Identify which cell holds the provided text, then report its (x, y) central coordinate. 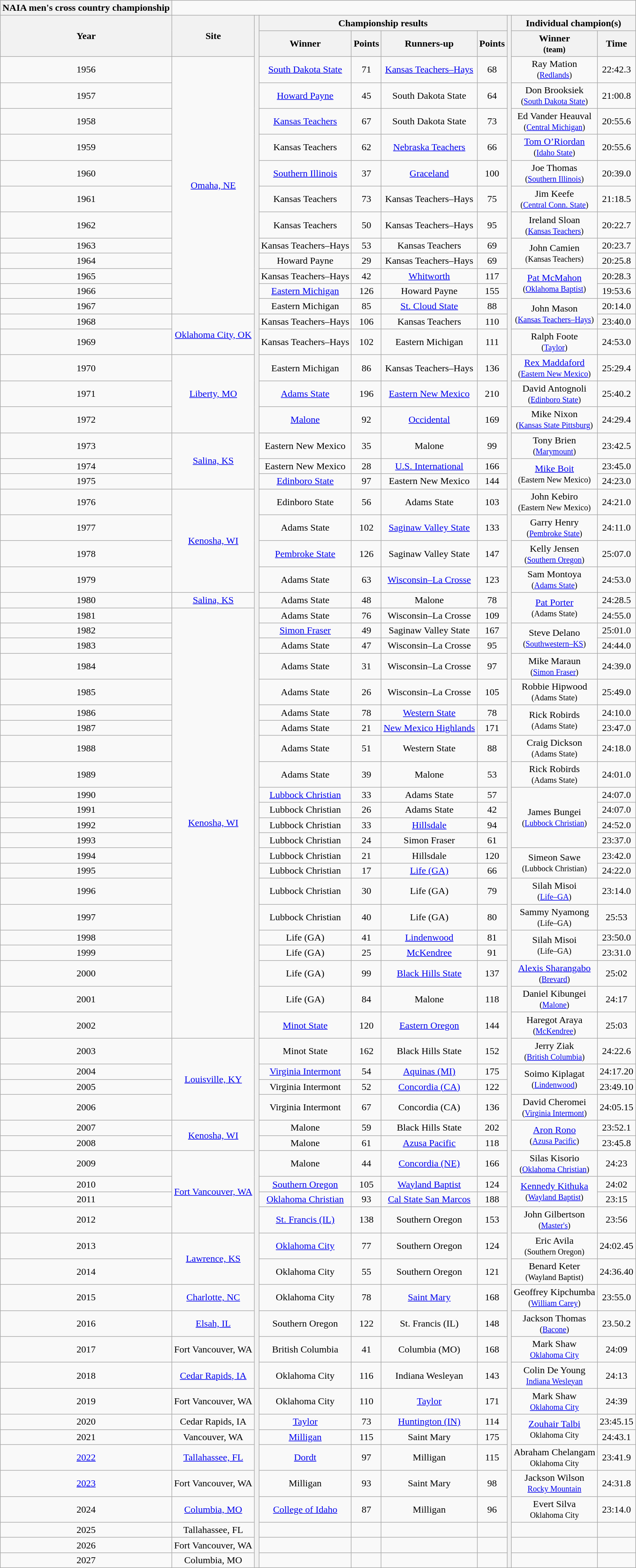
76 (367, 615)
1984 (86, 666)
188 (492, 1199)
196 (367, 394)
Craig Dickson(Adams State) (554, 748)
23:47.0 (616, 728)
23:52.1 (616, 1128)
Abraham ChelangamOklahoma City (554, 1457)
2007 (86, 1128)
23:55.0 (616, 1298)
Robbie Hipwood(Adams State) (554, 692)
24:17.20 (616, 1072)
Charlotte, NC (213, 1298)
116 (367, 1375)
Aquinas (MI) (429, 1072)
1975 (86, 481)
25:53 (616, 917)
24:22.0 (616, 870)
2013 (86, 1245)
Zouhair TalbiOklahoma City (554, 1429)
24:18.0 (616, 748)
Jim Keefe(Central Conn. State) (554, 199)
1986 (86, 713)
John Kebiro(Eastern New Mexico) (554, 502)
1996 (86, 891)
Dordt (305, 1457)
Oklahoma Christian (305, 1199)
29 (367, 261)
152 (492, 1051)
St. Cloud State (429, 306)
23:50.0 (616, 938)
50 (367, 225)
24:29.4 (616, 420)
Aron Rono(Azusa Pacific) (554, 1135)
162 (367, 1051)
Azusa Pacific (429, 1143)
2017 (86, 1350)
20:39.0 (616, 173)
143 (492, 1375)
2026 (86, 1545)
23:49.10 (616, 1087)
19:53.6 (616, 291)
48 (367, 600)
Site (213, 36)
2022 (86, 1457)
54 (367, 1072)
Alexis Sharangabo(Brevard) (554, 974)
24:02 (616, 1184)
2011 (86, 1199)
20:14.0 (616, 306)
1969 (86, 342)
23:42.5 (616, 445)
2002 (86, 1025)
80 (492, 917)
106 (367, 321)
1963 (86, 245)
1957 (86, 96)
96 (492, 1509)
94 (492, 825)
Haregot Araya(McKendree) (554, 1025)
49 (367, 631)
84 (367, 999)
Individual champion(s) (573, 23)
24:17 (616, 999)
Rex Maddaford(Eastern New Mexico) (554, 368)
20:22.7 (616, 225)
75 (492, 199)
24:52.0 (616, 825)
44 (367, 1163)
1982 (86, 631)
1966 (86, 291)
1999 (86, 953)
2000 (86, 974)
Wayland Baptist (429, 1184)
23:41.9 (616, 1457)
Tom O’Riordan(Idaho State) (554, 147)
Ed Vander Heauval(Central Michigan) (554, 121)
1991 (86, 810)
87 (367, 1509)
Steve Delano(Southwestern–KS) (554, 638)
202 (492, 1128)
Pat Porter(Adams State) (554, 608)
24:39.0 (616, 666)
57 (492, 795)
2020 (86, 1422)
91 (492, 953)
Kelly Jensen(Southern Oregon) (554, 554)
Daniel Kibungei(Malone) (554, 999)
56 (367, 502)
40 (367, 917)
Pembroke State (305, 554)
Eastern Oregon (429, 1025)
David Antognoli(Edinboro State) (554, 394)
21:00.8 (616, 96)
23:37.0 (616, 840)
1959 (86, 147)
1968 (86, 321)
NAIA men's cross country championship (86, 8)
2023 (86, 1484)
121 (492, 1272)
College of Idaho (305, 1509)
Tony Brien(Marymount) (554, 445)
24:09 (616, 1350)
Sammy Nyamong(Life–GA) (554, 917)
31 (367, 666)
Louisville, KY (213, 1079)
92 (367, 420)
85 (367, 306)
Elsah, IL (213, 1323)
81 (492, 938)
23:15 (616, 1199)
1995 (86, 870)
51 (367, 748)
1988 (86, 748)
1962 (86, 225)
24:28.5 (616, 600)
210 (492, 394)
Championship results (383, 23)
Soimo Kiplagat(Lindenwood) (554, 1079)
35 (367, 445)
1958 (86, 121)
20:23.7 (616, 245)
1979 (86, 579)
Whitworth (429, 276)
2009 (86, 1163)
24:02.45 (616, 1245)
23:45.15 (616, 1422)
17 (367, 870)
1980 (86, 600)
2003 (86, 1051)
24:44.0 (616, 646)
24:55.0 (616, 615)
1994 (86, 855)
79 (492, 891)
153 (492, 1220)
1997 (86, 917)
Year (86, 36)
2014 (86, 1272)
2001 (86, 999)
Winner(team) (554, 44)
Ray Mation(Redlands) (554, 69)
100 (492, 173)
2027 (86, 1560)
138 (367, 1220)
52 (367, 1087)
24:23.0 (616, 481)
24:39 (616, 1401)
1971 (86, 394)
Southern Illinois (305, 173)
23:40.0 (616, 321)
109 (492, 615)
86 (367, 368)
1990 (86, 795)
1987 (86, 728)
1989 (86, 774)
123 (492, 579)
2016 (86, 1323)
Concordia (NE) (429, 1163)
Vancouver, WA (213, 1437)
167 (492, 631)
Lindenwood (429, 938)
John Camien(Kansas Teachers) (554, 253)
24:13 (616, 1375)
148 (492, 1323)
2021 (86, 1437)
Jerry Ziak(British Columbia) (554, 1051)
1983 (86, 646)
1964 (86, 261)
New Mexico Highlands (429, 728)
2012 (86, 1220)
114 (492, 1422)
64 (492, 96)
24:21.0 (616, 502)
Oklahoma City, OK (213, 335)
2010 (86, 1184)
John Gilbertson(Master's) (554, 1220)
117 (492, 276)
24:11.0 (616, 527)
24:23 (616, 1163)
24 (367, 840)
Jackson Thomas(Bacone) (554, 1323)
Jackson WilsonRocky Mountain (554, 1484)
John Mason(Kansas Teachers–Hays) (554, 314)
25:49.0 (616, 692)
1993 (86, 840)
147 (492, 554)
1978 (86, 554)
Graceland (429, 173)
Mike Maraun(Simon Fraser) (554, 666)
137 (492, 974)
Mike Boit(Eastern New Mexico) (554, 474)
1981 (86, 615)
Sam Montoya(Adams State) (554, 579)
1965 (86, 276)
20:25.8 (616, 261)
169 (492, 420)
24:43.1 (616, 1437)
1976 (86, 502)
55 (367, 1272)
Ireland Sloan(Kansas Teachers) (554, 225)
45 (367, 96)
24:31.8 (616, 1484)
Columbia (MO) (429, 1350)
1956 (86, 69)
25:40.2 (616, 394)
James Bungei(Lubbock Christian) (554, 817)
2005 (86, 1087)
63 (367, 579)
25 (367, 953)
77 (367, 1245)
2019 (86, 1401)
23:45.0 (616, 466)
Kennedy Kithuka(Wayland Baptist) (554, 1192)
McKendree (429, 953)
Lawrence, KS (213, 1258)
1972 (86, 420)
1970 (86, 368)
25:01.0 (616, 631)
Mike Nixon(Kansas State Pittsburg) (554, 420)
28 (367, 466)
Liberty, MO (213, 394)
25:29.4 (616, 368)
24:10.0 (616, 713)
David Cheromei(Virginia Intermont) (554, 1107)
Colin De YoungIndiana Wesleyan (554, 1375)
68 (492, 69)
23:42.0 (616, 855)
Evert SilvaOklahoma City (554, 1509)
2015 (86, 1298)
47 (367, 646)
Benard Keter(Wayland Baptist) (554, 1272)
U.S. International (429, 466)
1992 (86, 825)
British Columbia (305, 1350)
Huntington (IN) (429, 1422)
1977 (86, 527)
24:36.40 (616, 1272)
Eric Avila(Southern Oregon) (554, 1245)
2008 (86, 1143)
Time (616, 44)
Occidental (429, 420)
Indiana Wesleyan (429, 1375)
23:31.0 (616, 953)
Don Brooksiek(South Dakota State) (554, 96)
Omaha, NE (213, 185)
23:45.8 (616, 1143)
2025 (86, 1530)
20:28.3 (616, 276)
Geoffrey Kipchumba(William Carey) (554, 1298)
103 (492, 502)
39 (367, 774)
1967 (86, 306)
Nebraska Teachers (429, 147)
30 (367, 891)
Simeon Sawe(Lubbock Christian) (554, 863)
24:22.6 (616, 1051)
1961 (86, 199)
62 (367, 147)
71 (367, 69)
23.50.2 (616, 1323)
133 (492, 527)
37 (367, 173)
2004 (86, 1072)
2018 (86, 1375)
25:07.0 (616, 554)
Runners-up (429, 44)
1973 (86, 445)
Joe Thomas(Southern Illinois) (554, 173)
1960 (86, 173)
21:18.5 (616, 199)
22:42.3 (616, 69)
2006 (86, 1107)
98 (492, 1484)
111 (492, 342)
Cal State San Marcos (429, 1199)
1985 (86, 692)
25:03 (616, 1025)
24:05.15 (616, 1107)
59 (367, 1128)
23:56 (616, 1220)
Garry Henry(Pembroke State) (554, 527)
Pat McMahon(Oklahoma Baptist) (554, 284)
25:02 (616, 974)
24:01.0 (616, 774)
Ralph Foote(Taylor) (554, 342)
2024 (86, 1509)
155 (492, 291)
1998 (86, 938)
Winner (305, 44)
1974 (86, 466)
Silas Kisorio(Oklahoma Christian) (554, 1163)
